Provide the (X, Y) coordinate of the cell's center where the given text is located.  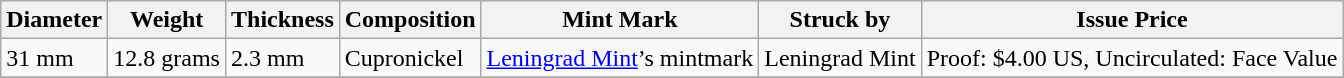
Struck by (840, 20)
Weight (167, 20)
12.8 grams (167, 58)
Thickness (282, 20)
Composition (410, 20)
Leningrad Mint’s mintmark (620, 58)
31 mm (54, 58)
Issue Price (1132, 20)
Cupronickel (410, 58)
Diameter (54, 20)
Mint Mark (620, 20)
2.3 mm (282, 58)
Proof: $4.00 US, Uncirculated: Face Value (1132, 58)
Leningrad Mint (840, 58)
